Scan for the cell matching the given text and deliver its (X, Y) coordinate at center. 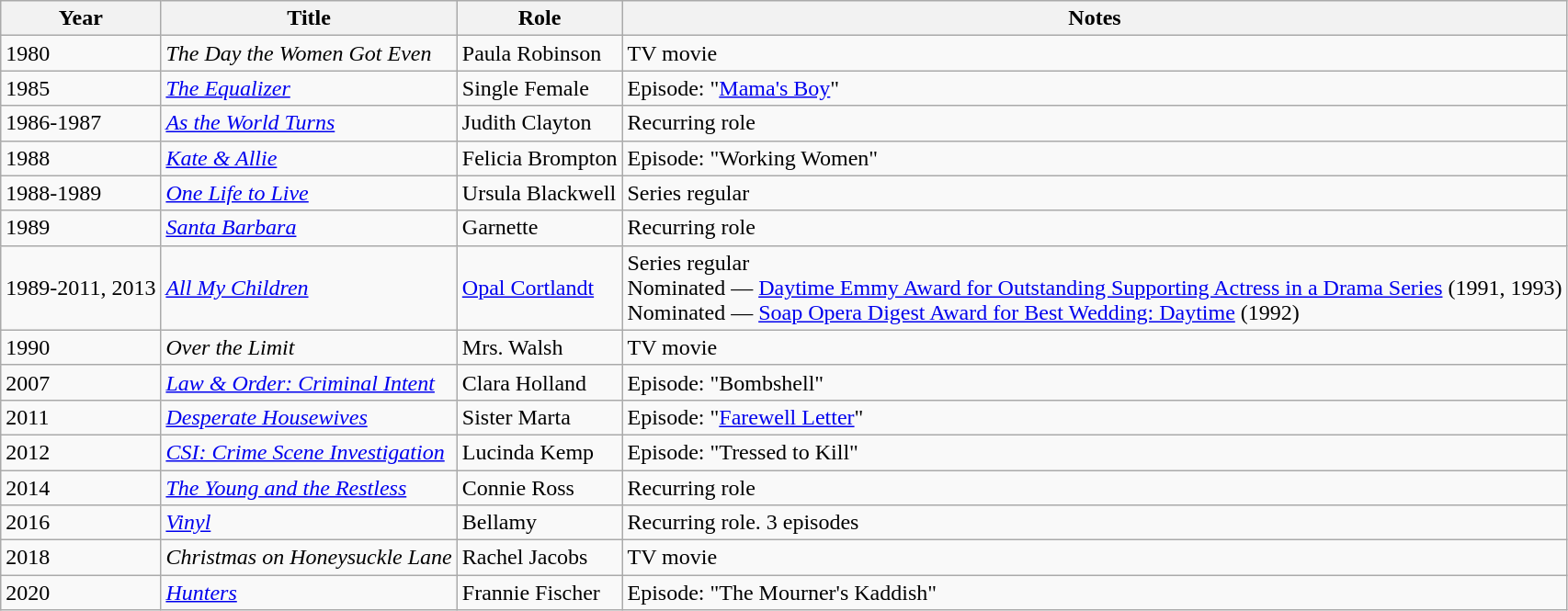
Single Female (540, 88)
Notes (1095, 18)
Frannie Fischer (540, 593)
The Equalizer (309, 88)
All My Children (309, 288)
Episode: "Bombshell" (1095, 382)
1988 (81, 158)
Lucinda Kemp (540, 452)
Over the Limit (309, 347)
Christmas on Honeysuckle Lane (309, 558)
Garnette (540, 228)
2018 (81, 558)
1990 (81, 347)
Mrs. Walsh (540, 347)
Recurring role. 3 episodes (1095, 523)
2011 (81, 417)
One Life to Live (309, 193)
Series regular (1095, 193)
Santa Barbara (309, 228)
Law & Order: Criminal Intent (309, 382)
1988-1989 (81, 193)
1985 (81, 88)
Kate & Allie (309, 158)
Episode: "The Mourner's Kaddish" (1095, 593)
The Young and the Restless (309, 488)
1986-1987 (81, 123)
Paula Robinson (540, 53)
Episode: "Tressed to Kill" (1095, 452)
1989-2011, 2013 (81, 288)
Episode: "Mama's Boy" (1095, 88)
Rachel Jacobs (540, 558)
2016 (81, 523)
Role (540, 18)
2014 (81, 488)
Episode: "Working Women" (1095, 158)
Felicia Brompton (540, 158)
2020 (81, 593)
Episode: "Farewell Letter" (1095, 417)
Judith Clayton (540, 123)
Sister Marta (540, 417)
The Day the Women Got Even (309, 53)
Desperate Housewives (309, 417)
2007 (81, 382)
Hunters (309, 593)
2012 (81, 452)
Year (81, 18)
1980 (81, 53)
CSI: Crime Scene Investigation (309, 452)
Ursula Blackwell (540, 193)
Vinyl (309, 523)
1989 (81, 228)
Bellamy (540, 523)
Connie Ross (540, 488)
Opal Cortlandt (540, 288)
Clara Holland (540, 382)
As the World Turns (309, 123)
Title (309, 18)
